Find where the given text appears and provide that cell's center as [X, Y] coordinate. 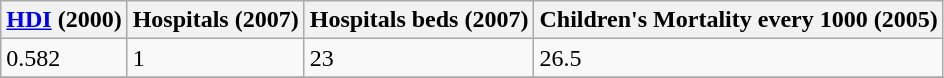
Children's Mortality every 1000 (2005) [738, 20]
Hospitals beds (2007) [419, 20]
HDI (2000) [64, 20]
23 [419, 58]
Hospitals (2007) [216, 20]
0.582 [64, 58]
1 [216, 58]
26.5 [738, 58]
